Search for the cell housing the specified text and yield its (x, y) center coordinate. 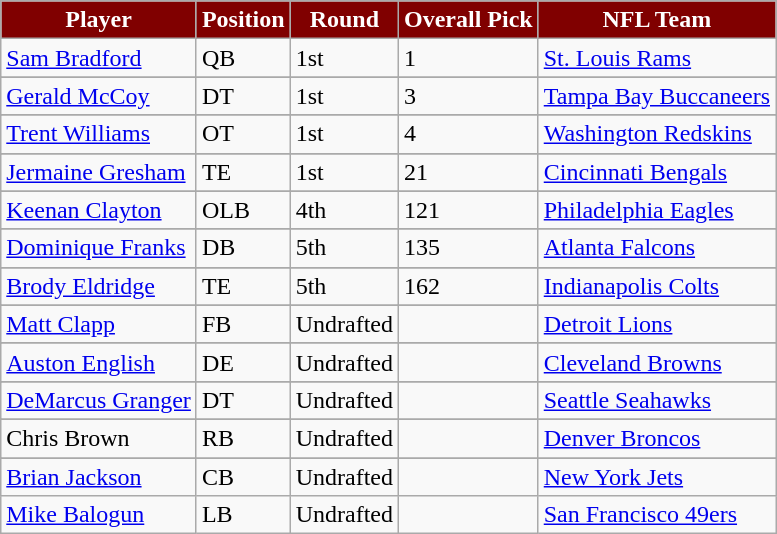
135 (469, 248)
4 (469, 134)
Chris Brown (99, 438)
Sam Bradford (99, 58)
1 (469, 58)
Brian Jackson (99, 477)
Philadelphia Eagles (656, 210)
21 (469, 172)
Position (243, 20)
Atlanta Falcons (656, 248)
QB (243, 58)
Trent Williams (99, 134)
Dominique Franks (99, 248)
Overall Pick (469, 20)
DB (243, 248)
DE (243, 362)
Keenan Clayton (99, 210)
Auston English (99, 362)
OLB (243, 210)
LB (243, 515)
San Francisco 49ers (656, 515)
Cincinnati Bengals (656, 172)
162 (469, 286)
NFL Team (656, 20)
Jermaine Gresham (99, 172)
Gerald McCoy (99, 96)
Tampa Bay Buccaneers (656, 96)
OT (243, 134)
121 (469, 210)
RB (243, 438)
Round (344, 20)
Mike Balogun (99, 515)
3 (469, 96)
4th (344, 210)
Matt Clapp (99, 324)
CB (243, 477)
FB (243, 324)
Brody Eldridge (99, 286)
Seattle Seahawks (656, 400)
Cleveland Browns (656, 362)
New York Jets (656, 477)
DeMarcus Granger (99, 400)
Indianapolis Colts (656, 286)
St. Louis Rams (656, 58)
Washington Redskins (656, 134)
Player (99, 20)
Detroit Lions (656, 324)
Denver Broncos (656, 438)
